Pinpoint the cell where the given text exists, returning its [X, Y] midpoint coordinate. 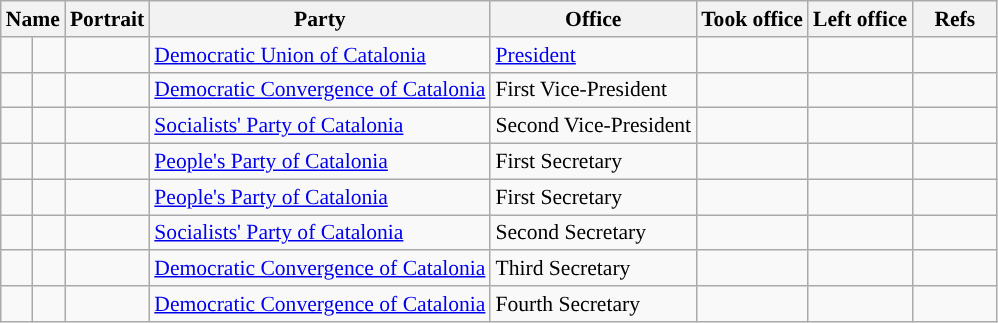
Second Vice-President [593, 126]
Left office [860, 19]
Third Secretary [593, 269]
Refs [954, 19]
President [593, 55]
Office [593, 19]
Party [320, 19]
Name [33, 19]
First Vice-President [593, 90]
Second Secretary [593, 233]
Took office [752, 19]
Portrait [107, 19]
Fourth Secretary [593, 304]
Democratic Union of Catalonia [320, 55]
